Locate the cell with the specified text and output its [X, Y] center coordinate. 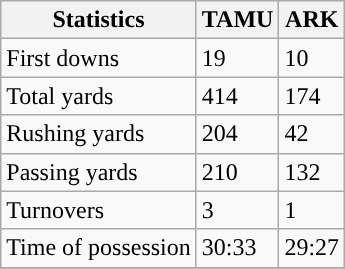
TAMU [238, 20]
Passing yards [99, 172]
42 [312, 134]
1 [312, 210]
30:33 [238, 248]
132 [312, 172]
Rushing yards [99, 134]
Total yards [99, 96]
414 [238, 96]
174 [312, 96]
19 [238, 58]
210 [238, 172]
204 [238, 134]
Time of possession [99, 248]
ARK [312, 20]
Statistics [99, 20]
10 [312, 58]
3 [238, 210]
29:27 [312, 248]
First downs [99, 58]
Turnovers [99, 210]
